Scan for the cell matching the given text and deliver its (X, Y) coordinate at center. 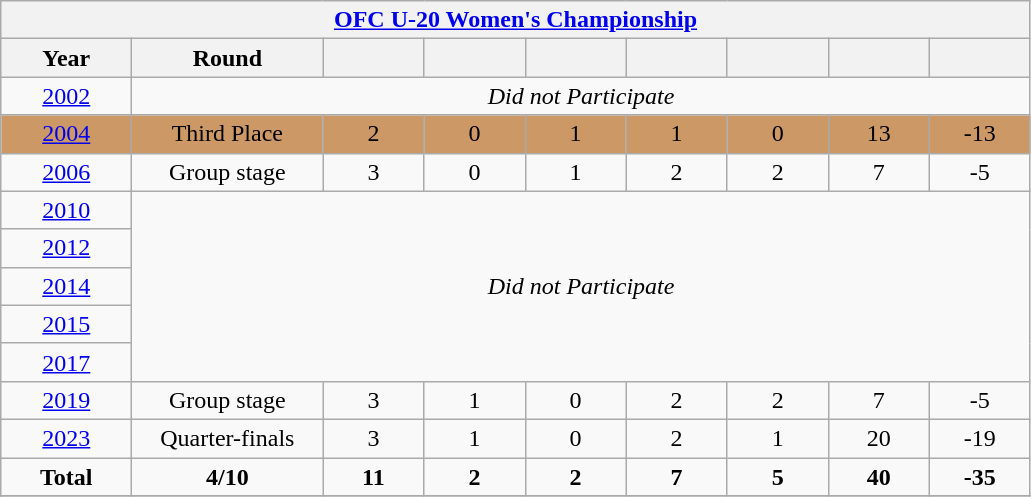
Year (66, 58)
4/10 (228, 477)
Total (66, 477)
20 (878, 438)
-35 (980, 477)
Quarter-finals (228, 438)
Third Place (228, 134)
2023 (66, 438)
2004 (66, 134)
2006 (66, 172)
2014 (66, 286)
2015 (66, 324)
OFC U-20 Women's Championship (516, 20)
5 (778, 477)
2012 (66, 248)
2010 (66, 210)
Round (228, 58)
-19 (980, 438)
11 (374, 477)
2002 (66, 96)
2017 (66, 362)
-13 (980, 134)
2019 (66, 400)
13 (878, 134)
40 (878, 477)
